From the cell containing the given text, extract its center point as [x, y] coordinate. 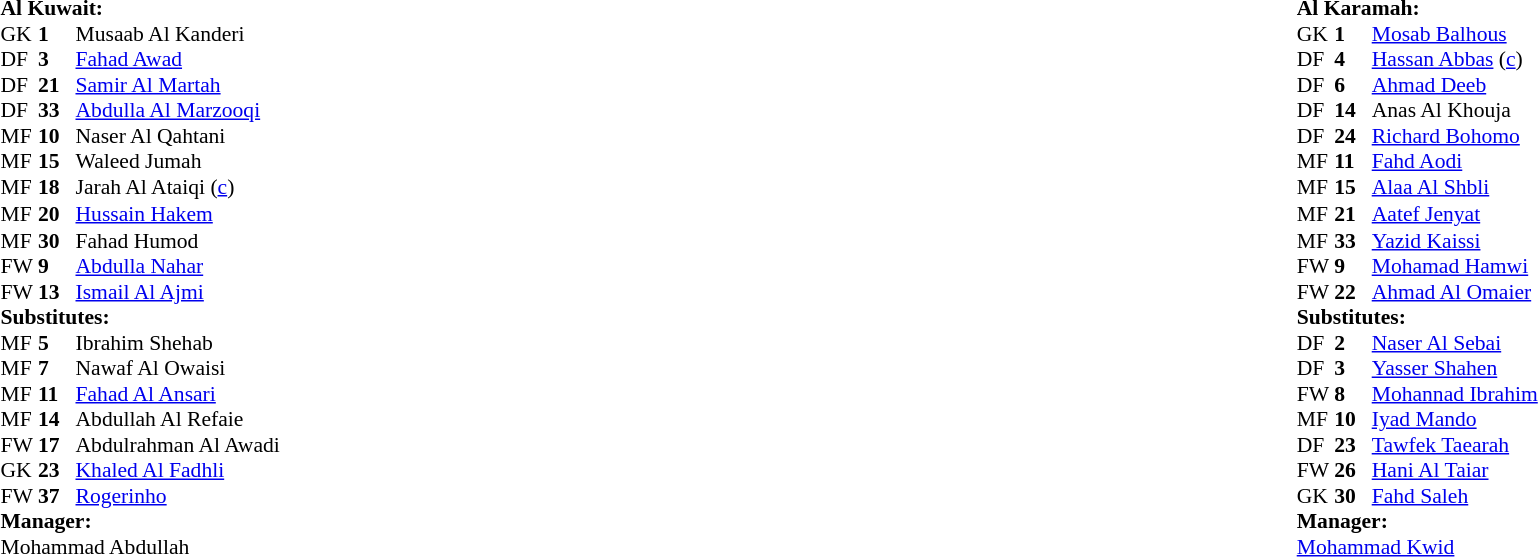
8 [1353, 394]
Abdulla Nahar [178, 267]
Mohannad Ibrahim [1455, 394]
Hani Al Taiar [1455, 471]
26 [1353, 471]
Khaled Al Fadhli [178, 471]
Fahd Saleh [1455, 496]
37 [57, 496]
Ismail Al Ajmi [178, 292]
7 [57, 369]
18 [57, 187]
Abdulla Al Marzooqi [178, 111]
Iyad Mando [1455, 419]
Jarah Al Ataiqi (c) [178, 187]
Aatef Jenyat [1455, 214]
4 [1353, 59]
Tawfek Taearah [1455, 445]
Nawaf Al Owaisi [178, 369]
Fahad Humod [178, 241]
Naser Al Qahtani [178, 136]
Rogerinho [178, 496]
Yasser Shahen [1455, 369]
17 [57, 445]
2 [1353, 343]
24 [1353, 136]
Anas Al Khouja [1455, 111]
Alaa Al Shbli [1455, 187]
Fahad Awad [178, 59]
5 [57, 343]
Hassan Abbas (c) [1455, 59]
Fahad Al Ansari [178, 394]
22 [1353, 292]
Naser Al Sebai [1455, 343]
Mosab Balhous [1455, 34]
Yazid Kaissi [1455, 241]
20 [57, 214]
Ahmad Al Omaier [1455, 292]
Waleed Jumah [178, 161]
Abdullah Al Refaie [178, 419]
Hussain Hakem [178, 214]
6 [1353, 85]
Mohamad Hamwi [1455, 267]
Ibrahim Shehab [178, 343]
Richard Bohomo [1455, 136]
Ahmad Deeb [1455, 85]
Samir Al Martah [178, 85]
Abdulrahman Al Awadi [178, 445]
Fahd Aodi [1455, 161]
Musaab Al Kanderi [178, 34]
13 [57, 292]
